For the text-containing cell, return its midpoint in (X, Y) coordinate format. 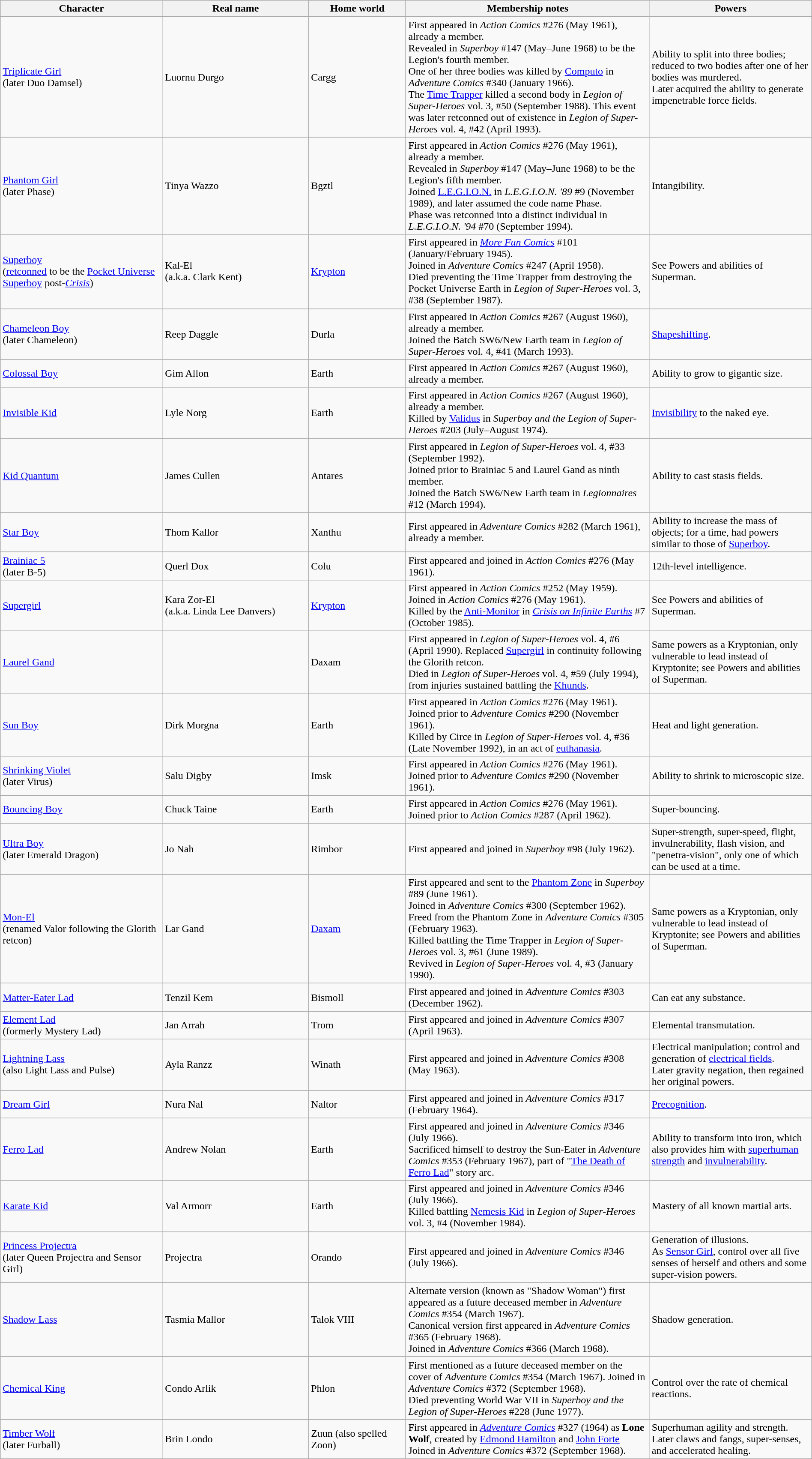
Andrew Nolan (236, 1149)
Luornu Durgo (236, 77)
Shapeshifting. (731, 334)
Matter-Eater Lad (81, 998)
Dirk Morgna (236, 725)
Electrical manipulation; control and generation of electrical fields.Later gravity negation, then regained her original powers. (731, 1064)
Super-bouncing. (731, 810)
Generation of illusions.As Sensor Girl, control over all five senses of herself and others and some super-vision powers. (731, 1257)
Talok VIII (357, 1320)
Tinya Wazzo (236, 186)
Ferro Lad (81, 1149)
Nura Nal (236, 1104)
Kal-El(a.k.a. Clark Kent) (236, 272)
Chemical King (81, 1388)
Tenzil Kem (236, 998)
Ability to shrink to microscopic size. (731, 776)
Membership notes (528, 9)
Mon-El(renamed Valor following the Glorith retcon) (81, 929)
Dream Girl (81, 1104)
Bouncing Boy (81, 810)
Xanthu (357, 532)
12th-level intelligence. (731, 566)
Star Boy (81, 532)
First appeared and joined in Adventure Comics #308 (May 1963). (528, 1064)
Sun Boy (81, 725)
Ability to increase the mass of objects; for a time, had powers similar to those of Superboy. (731, 532)
Shadow generation. (731, 1320)
First appeared in Action Comics #276 (May 1961).Joined prior to Action Comics #287 (April 1962). (528, 810)
Trom (357, 1025)
Bismoll (357, 998)
Supergirl (81, 605)
Jo Nah (236, 849)
Elemental transmutation. (731, 1025)
First appeared and joined in Adventure Comics #317 (February 1964). (528, 1104)
Naltor (357, 1104)
Lyle Norg (236, 413)
Invisibility to the naked eye. (731, 413)
Lar Gand (236, 929)
Ability to transform into iron, which also provides him with superhuman strength and invulnerability. (731, 1149)
Brainiac 5(later B-5) (81, 566)
Val Armorr (236, 1206)
First appeared and joined in Adventure Comics #346 (July 1966).Killed battling Nemesis Kid in Legion of Super-Heroes vol. 3, #4 (November 1984). (528, 1206)
Tasmia Mallor (236, 1320)
Querl Dox (236, 566)
Kara Zor-El(a.k.a. Linda Lee Danvers) (236, 605)
Character (81, 9)
Superboy(retconned to be the Pocket Universe Superboy post-Crisis) (81, 272)
Ability to cast stasis fields. (731, 476)
Colossal Boy (81, 374)
First appeared and joined in Adventure Comics #346 (July 1966). (528, 1257)
Brin Londo (236, 1439)
Imsk (357, 776)
First appeared and joined in Action Comics #276 (May 1961). (528, 566)
Phantom Girl(later Phase) (81, 186)
Invisible Kid (81, 413)
Super-strength, super-speed, flight, invulnerability, flash vision, and "penetra-vision", only one of which can be used at a time. (731, 849)
Shrinking Violet(later Virus) (81, 776)
Cargg (357, 77)
Projectra (236, 1257)
Ultra Boy(later Emerald Dragon) (81, 849)
First appeared in Adventure Comics #282 (March 1961), already a member. (528, 532)
Princess Projectra(later Queen Projectra and Sensor Girl) (81, 1257)
Timber Wolf(later Furball) (81, 1439)
Salu Digby (236, 776)
Superhuman agility and strength.Later claws and fangs, super-senses, and accelerated healing. (731, 1439)
Home world (357, 9)
First appeared in Action Comics #276 (May 1961).Joined prior to Adventure Comics #290 (November 1961). (528, 776)
Mastery of all known martial arts. (731, 1206)
Precognition. (731, 1104)
Ayla Ranzz (236, 1064)
Bgztl (357, 186)
Element Lad(formerly Mystery Lad) (81, 1025)
Winath (357, 1064)
Chuck Taine (236, 810)
Antares (357, 476)
James Cullen (236, 476)
Shadow Lass (81, 1320)
Colu (357, 566)
Zuun (also spelled Zoon) (357, 1439)
Durla (357, 334)
Lightning Lass(also Light Lass and Pulse) (81, 1064)
Real name (236, 9)
Gim Allon (236, 374)
Ability to grow to gigantic size. (731, 374)
Thom Kallor (236, 532)
First appeared and joined in Superboy #98 (July 1962). (528, 849)
Can eat any substance. (731, 998)
First appeared in Action Comics #267 (August 1960), already a member. (528, 374)
Karate Kid (81, 1206)
First appeared and joined in Adventure Comics #303 (December 1962). (528, 998)
Triplicate Girl(later Duo Damsel) (81, 77)
Intangibility. (731, 186)
Heat and light generation. (731, 725)
First appeared and joined in Adventure Comics #307 (April 1963). (528, 1025)
Phlon (357, 1388)
Rimbor (357, 849)
Chameleon Boy(later Chameleon) (81, 334)
Control over the rate of chemical reactions. (731, 1388)
Orando (357, 1257)
Powers (731, 9)
Reep Daggle (236, 334)
Kid Quantum (81, 476)
Jan Arrah (236, 1025)
Condo Arlik (236, 1388)
Laurel Gand (81, 662)
